Capture the cell that displays the provided text and extract its [x, y] central coordinate. 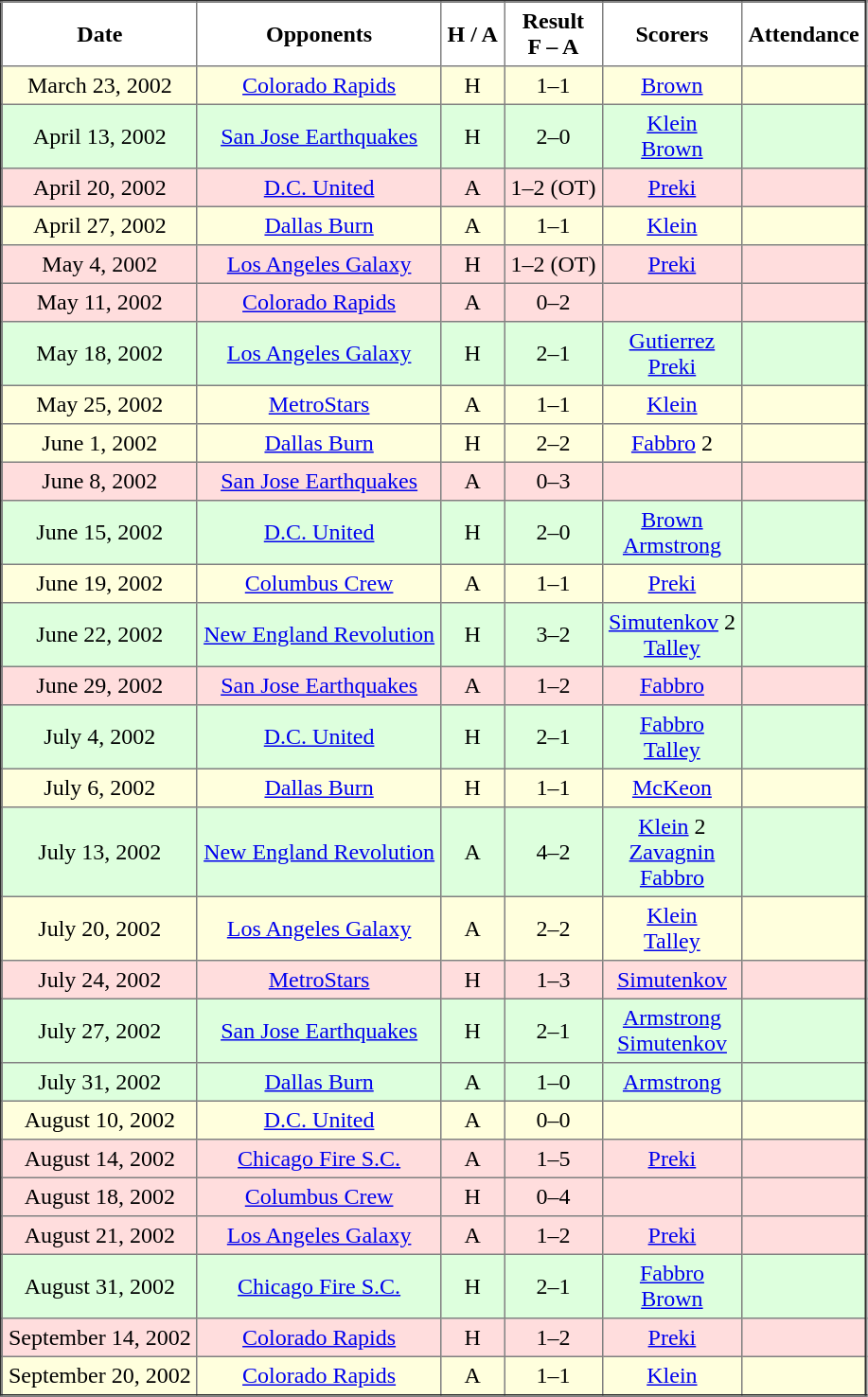
August 18, 2002 [100, 1196]
1–5 [553, 1158]
Attendance [805, 34]
July 6, 2002 [100, 787]
Fabbro [672, 685]
Brown [672, 85]
April 20, 2002 [100, 187]
June 1, 2002 [100, 443]
Opponents [318, 34]
June 29, 2002 [100, 685]
June 19, 2002 [100, 583]
0–3 [553, 481]
April 13, 2002 [100, 136]
Fabbro Brown [672, 1286]
Fabbro Talley [672, 737]
July 24, 2002 [100, 980]
May 11, 2002 [100, 302]
June 15, 2002 [100, 533]
1–0 [553, 1082]
June 22, 2002 [100, 635]
July 4, 2002 [100, 737]
May 25, 2002 [100, 404]
McKeon [672, 787]
Gutierrez Preki [672, 354]
July 20, 2002 [100, 928]
May 18, 2002 [100, 354]
Date [100, 34]
August 21, 2002 [100, 1235]
1–3 [553, 980]
July 27, 2002 [100, 1031]
Fabbro 2 [672, 443]
Klein Talley [672, 928]
ResultF – A [553, 34]
3–2 [553, 635]
July 31, 2002 [100, 1082]
August 31, 2002 [100, 1286]
March 23, 2002 [100, 85]
August 10, 2002 [100, 1120]
June 8, 2002 [100, 481]
0–4 [553, 1196]
Simutenkov [672, 980]
Simutenkov 2 Talley [672, 635]
H / A [473, 34]
July 13, 2002 [100, 852]
Scorers [672, 34]
0–2 [553, 302]
April 27, 2002 [100, 225]
4–2 [553, 852]
Armstrong Simutenkov [672, 1031]
Klein 2 Zavagnin Fabbro [672, 852]
0–0 [553, 1120]
Klein Brown [672, 136]
Armstrong [672, 1082]
Brown Armstrong [672, 533]
May 4, 2002 [100, 264]
September 14, 2002 [100, 1337]
September 20, 2002 [100, 1376]
August 14, 2002 [100, 1158]
